Locate the cell with the specified text and output its (x, y) center coordinate. 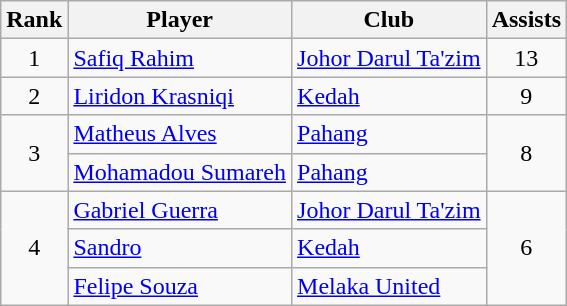
13 (526, 58)
3 (34, 153)
Melaka United (390, 286)
Rank (34, 20)
Felipe Souza (180, 286)
Player (180, 20)
Club (390, 20)
2 (34, 96)
8 (526, 153)
4 (34, 248)
Matheus Alves (180, 134)
Gabriel Guerra (180, 210)
9 (526, 96)
6 (526, 248)
Liridon Krasniqi (180, 96)
1 (34, 58)
Sandro (180, 248)
Assists (526, 20)
Mohamadou Sumareh (180, 172)
Safiq Rahim (180, 58)
